Scan for the cell matching the given text and deliver its (X, Y) coordinate at center. 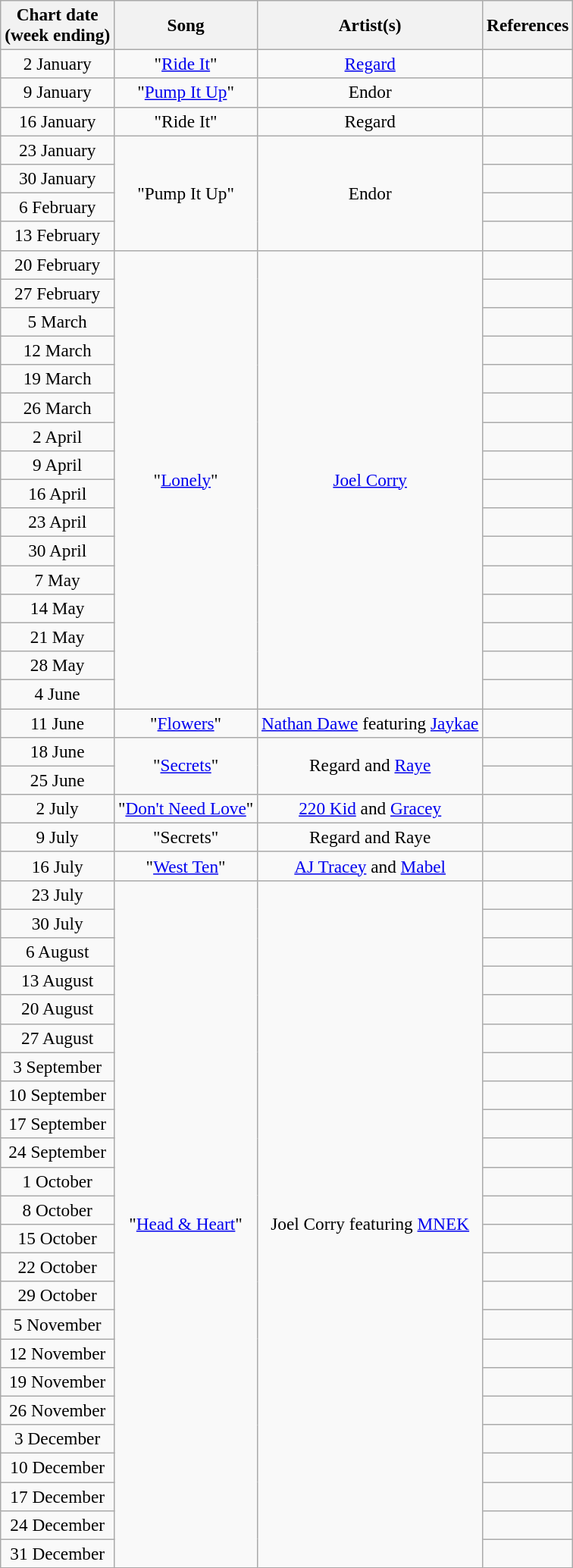
Song (186, 24)
4 June (58, 694)
9 April (58, 465)
References (528, 24)
220 Kid and Gracey (370, 808)
19 March (58, 379)
13 February (58, 236)
30 July (58, 923)
9 July (58, 837)
Chart date(week ending) (58, 24)
23 January (58, 149)
14 May (58, 608)
23 April (58, 522)
10 September (58, 1095)
21 May (58, 637)
5 March (58, 321)
28 May (58, 665)
9 January (58, 93)
10 December (58, 1467)
3 December (58, 1439)
2 July (58, 808)
16 July (58, 866)
31 December (58, 1554)
12 November (58, 1353)
17 September (58, 1124)
12 March (58, 350)
"West Ten" (186, 866)
26 November (58, 1410)
20 August (58, 1009)
18 June (58, 751)
27 February (58, 293)
16 January (58, 121)
24 December (58, 1525)
"Flowers" (186, 723)
2 January (58, 64)
27 August (58, 1038)
Nathan Dawe featuring Jaykae (370, 723)
24 September (58, 1152)
Joel Corry featuring MNEK (370, 1224)
30 January (58, 178)
"Don't Need Love" (186, 808)
19 November (58, 1381)
30 April (58, 550)
17 December (58, 1496)
20 February (58, 265)
23 July (58, 895)
"Lonely" (186, 479)
13 August (58, 980)
25 June (58, 780)
22 October (58, 1267)
16 April (58, 494)
AJ Tracey and Mabel (370, 866)
2 April (58, 436)
1 October (58, 1181)
29 October (58, 1296)
6 August (58, 952)
7 May (58, 579)
15 October (58, 1238)
26 March (58, 407)
Artist(s) (370, 24)
Joel Corry (370, 479)
5 November (58, 1324)
11 June (58, 723)
8 October (58, 1209)
"Head & Heart" (186, 1224)
3 September (58, 1066)
6 February (58, 207)
